Return the [x, y] coordinate for the center point of the cell that contains the specified text.  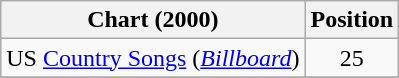
Position [352, 20]
US Country Songs (Billboard) [153, 58]
Chart (2000) [153, 20]
25 [352, 58]
